Identify which cell holds the provided text, then report its (X, Y) central coordinate. 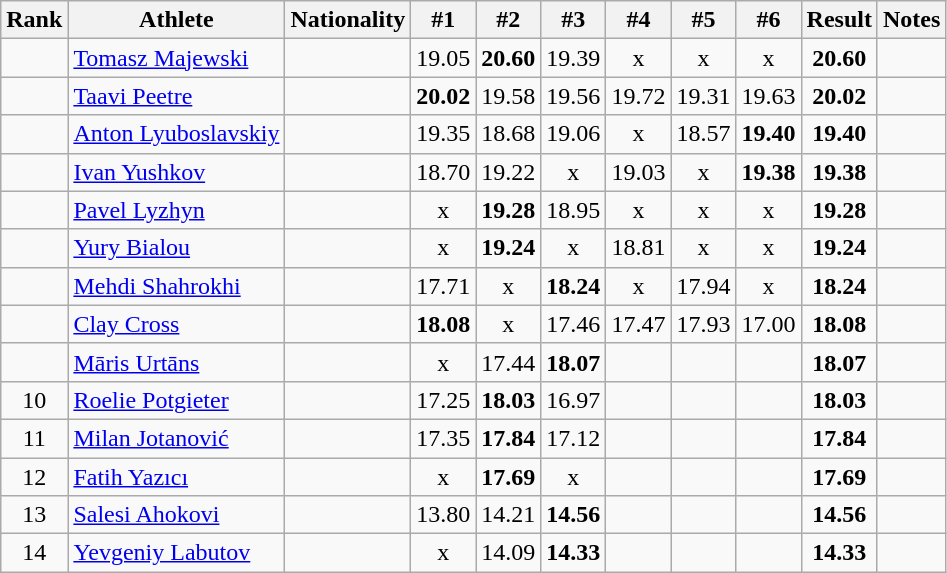
Yury Bialou (176, 248)
18.68 (508, 134)
19.72 (638, 96)
17.00 (768, 324)
13 (34, 515)
Nationality (348, 20)
12 (34, 477)
19.56 (574, 96)
#3 (574, 20)
19.05 (444, 58)
Result (839, 20)
14.09 (508, 553)
17.46 (574, 324)
17.12 (574, 438)
17.93 (704, 324)
Anton Lyuboslavskiy (176, 134)
16.97 (574, 400)
17.71 (444, 286)
Roelie Potgieter (176, 400)
17.44 (508, 362)
Notes (911, 20)
Taavi Peetre (176, 96)
19.22 (508, 172)
Ivan Yushkov (176, 172)
Clay Cross (176, 324)
17.35 (444, 438)
#1 (444, 20)
#6 (768, 20)
19.63 (768, 96)
Salesi Ahokovi (176, 515)
Mehdi Shahrokhi (176, 286)
10 (34, 400)
Milan Jotanović (176, 438)
#5 (704, 20)
17.47 (638, 324)
19.39 (574, 58)
Rank (34, 20)
Yevgeniy Labutov (176, 553)
Fatih Yazıcı (176, 477)
18.95 (574, 210)
11 (34, 438)
#4 (638, 20)
Tomasz Majewski (176, 58)
18.57 (704, 134)
19.31 (704, 96)
17.94 (704, 286)
19.35 (444, 134)
17.25 (444, 400)
13.80 (444, 515)
Māris Urtāns (176, 362)
19.06 (574, 134)
14 (34, 553)
19.58 (508, 96)
Pavel Lyzhyn (176, 210)
18.70 (444, 172)
18.81 (638, 248)
19.03 (638, 172)
#2 (508, 20)
Athlete (176, 20)
14.21 (508, 515)
